For the text-containing cell, return its midpoint in [X, Y] coordinate format. 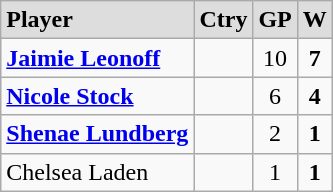
Player [98, 20]
Ctry [224, 20]
10 [275, 58]
Chelsea Laden [98, 172]
6 [275, 96]
Jaimie Leonoff [98, 58]
W [314, 20]
2 [275, 134]
4 [314, 96]
Nicole Stock [98, 96]
Shenae Lundberg [98, 134]
7 [314, 58]
GP [275, 20]
